Locate the cell with the specified text and output its (x, y) center coordinate. 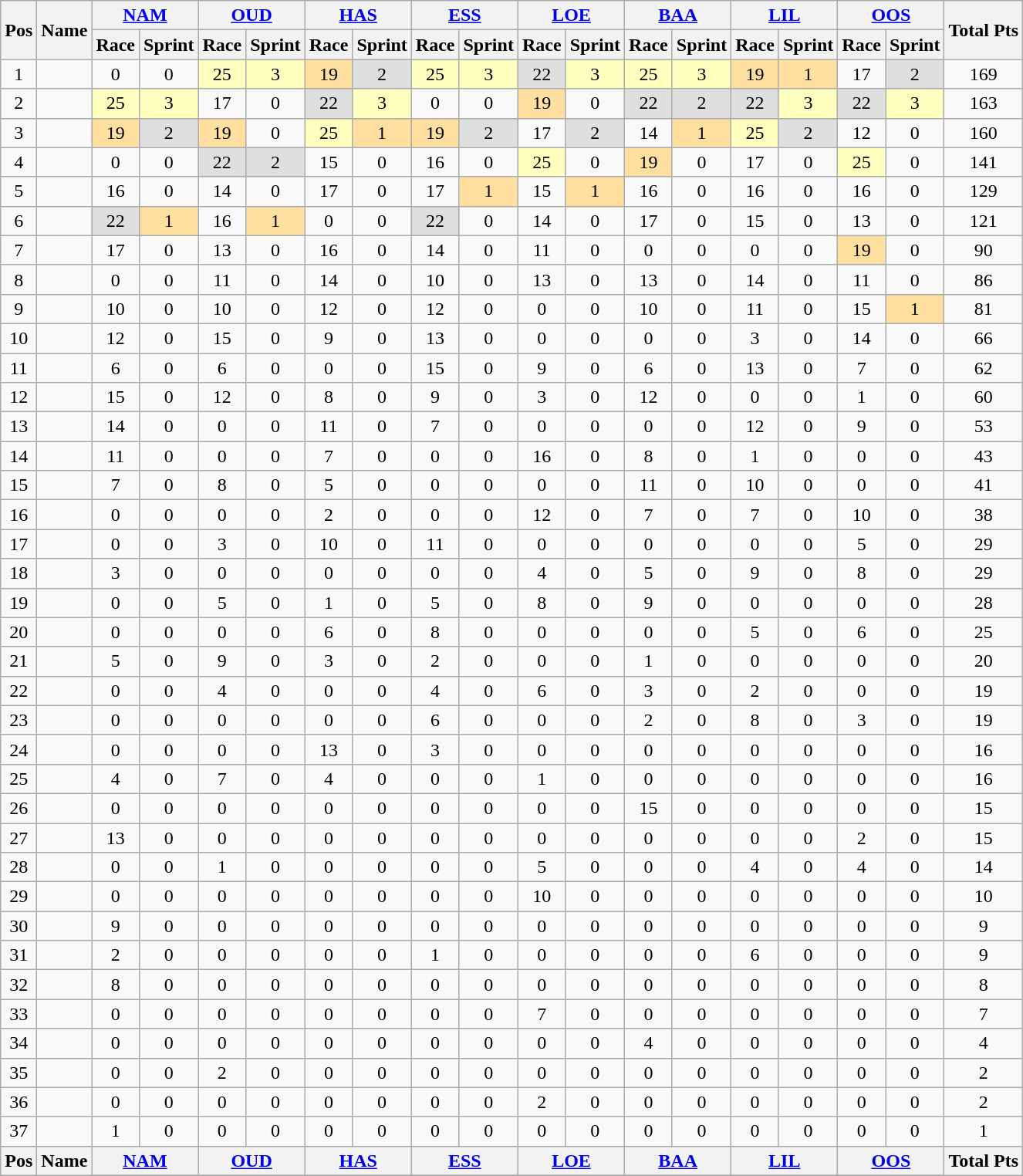
38 (984, 515)
60 (984, 397)
86 (984, 279)
18 (19, 573)
36 (19, 1102)
160 (984, 133)
81 (984, 309)
129 (984, 191)
21 (19, 661)
53 (984, 427)
43 (984, 456)
121 (984, 221)
163 (984, 103)
33 (19, 1014)
23 (19, 720)
27 (19, 837)
62 (984, 368)
24 (19, 749)
31 (19, 955)
90 (984, 250)
41 (984, 485)
26 (19, 808)
169 (984, 74)
32 (19, 985)
35 (19, 1073)
141 (984, 162)
30 (19, 926)
37 (19, 1131)
66 (984, 338)
34 (19, 1043)
